Find where the given text appears and provide that cell's center as [X, Y] coordinate. 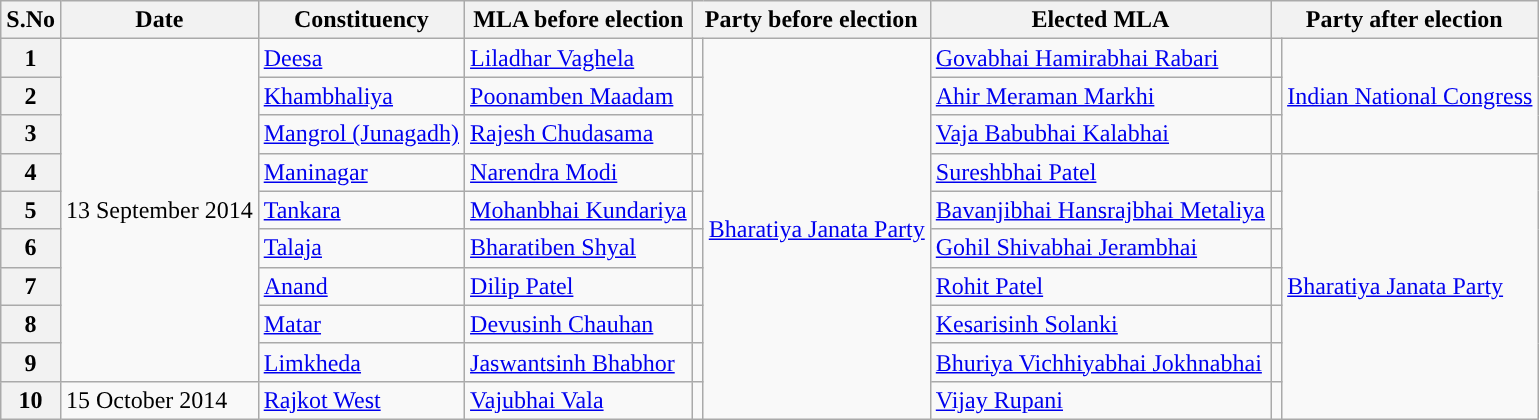
10 [31, 400]
Ahir Meraman Markhi [1100, 96]
Party before election [811, 20]
Vaja Babubhai Kalabhai [1100, 134]
Narendra Modi [579, 172]
Gohil Shivabhai Jerambhai [1100, 248]
Elected MLA [1100, 20]
Kesarisinh Solanki [1100, 324]
Indian National Congress [1410, 96]
3 [31, 134]
Limkheda [361, 362]
Khambhaliya [361, 96]
Tankara [361, 210]
Mangrol (Junagadh) [361, 134]
Matar [361, 324]
Constituency [361, 20]
S.No [31, 20]
Talaja [361, 248]
7 [31, 286]
8 [31, 324]
Rajkot West [361, 400]
2 [31, 96]
Mohanbhai Kundariya [579, 210]
1 [31, 58]
Deesa [361, 58]
Poonamben Maadam [579, 96]
Rajesh Chudasama [579, 134]
Govabhai Hamirabhai Rabari [1100, 58]
Bavanjibhai Hansrajbhai Metaliya [1100, 210]
Maninagar [361, 172]
6 [31, 248]
15 October 2014 [159, 400]
Devusinh Chauhan [579, 324]
Bharatiben Shyal [579, 248]
Vajubhai Vala [579, 400]
MLA before election [579, 20]
Vijay Rupani [1100, 400]
Liladhar Vaghela [579, 58]
13 September 2014 [159, 210]
4 [31, 172]
9 [31, 362]
Rohit Patel [1100, 286]
Sureshbhai Patel [1100, 172]
Date [159, 20]
5 [31, 210]
Jaswantsinh Bhabhor [579, 362]
Anand [361, 286]
Party after election [1404, 20]
Bhuriya Vichhiyabhai Jokhnabhai [1100, 362]
Dilip Patel [579, 286]
